Locate the cell with the specified text and output its [X, Y] center coordinate. 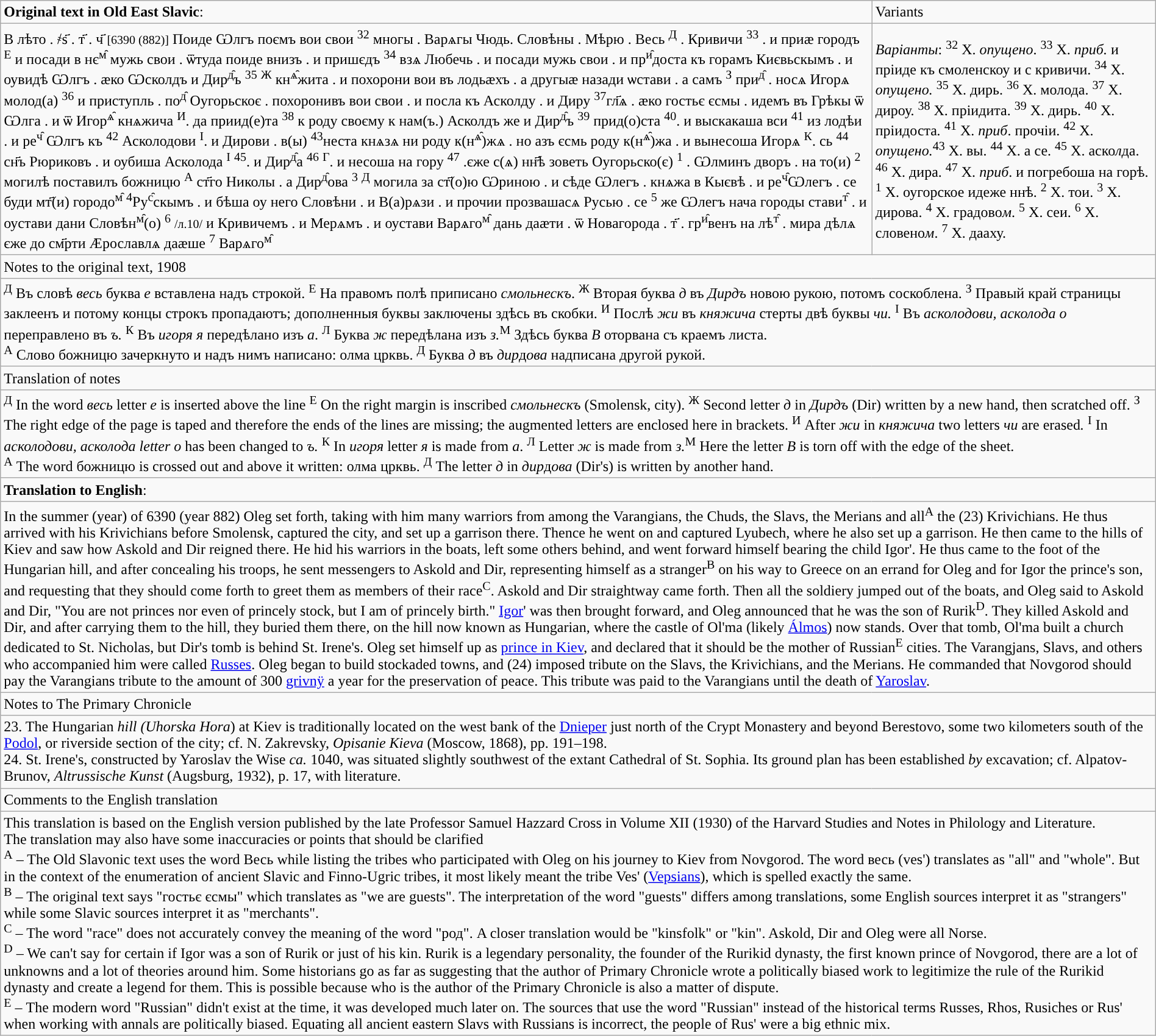
Notes to The Primary Chronicle [578, 704]
Variants [1013, 12]
Translation to English: [578, 489]
Notes to the original text, 1908 [578, 266]
Translation of notes [578, 378]
Original text in Old East Slavic: [437, 12]
Comments to the English translation [578, 800]
